Capture the cell that displays the provided text and extract its (x, y) central coordinate. 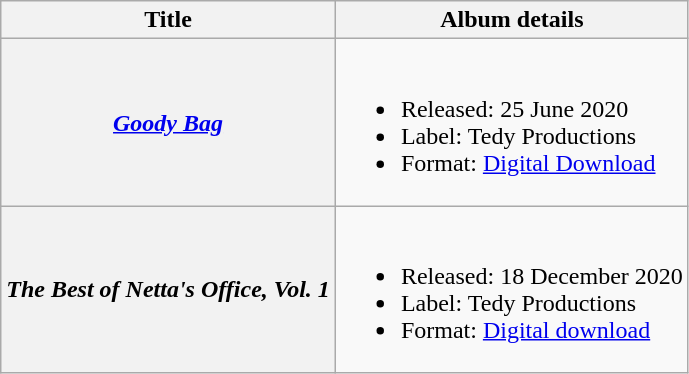
Album details (512, 20)
The Best of Netta's Office, Vol. 1 (168, 290)
Released: 18 December 2020Label: Tedy ProductionsFormat: Digital download (512, 290)
Title (168, 20)
Goody Bag (168, 122)
Released: 25 June 2020Label: Tedy ProductionsFormat: Digital Download (512, 122)
